Detect which cell encompasses the target text, then output its [x, y] center coordinate. 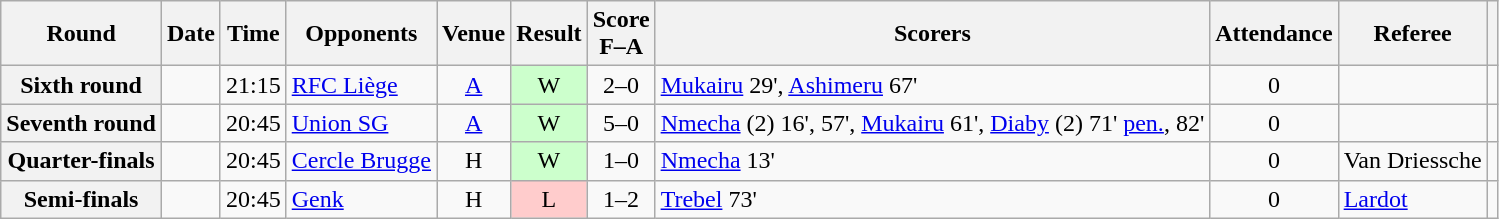
Lardot [1412, 199]
Venue [474, 34]
Seventh round [82, 123]
Result [549, 34]
Nmecha (2) 16', 57', Mukairu 61', Diaby (2) 71' pen., 82' [932, 123]
RFC Liège [361, 85]
Cercle Brugge [361, 161]
Semi-finals [82, 199]
Opponents [361, 34]
Mukairu 29', Ashimeru 67' [932, 85]
Attendance [1274, 34]
L [549, 199]
Trebel 73' [932, 199]
5–0 [621, 123]
Union SG [361, 123]
2–0 [621, 85]
Date [190, 34]
1–2 [621, 199]
Van Driessche [1412, 161]
ScoreF–A [621, 34]
Sixth round [82, 85]
Referee [1412, 34]
Round [82, 34]
Quarter-finals [82, 161]
Genk [361, 199]
Scorers [932, 34]
Nmecha 13' [932, 161]
Time [253, 34]
1–0 [621, 161]
21:15 [253, 85]
